Output the [x, y] coordinate of the center of the cell containing the given text.  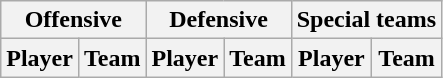
Offensive [74, 20]
Defensive [218, 20]
Special teams [366, 20]
